Determine the [x, y] coordinate at the center of the cell enclosing the given text.  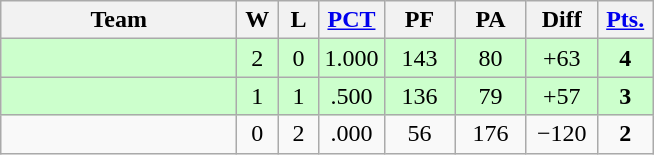
Team [119, 20]
.000 [352, 134]
4 [625, 58]
W [258, 20]
PA [490, 20]
+57 [562, 96]
Diff [562, 20]
Pts. [625, 20]
+63 [562, 58]
.500 [352, 96]
3 [625, 96]
1.000 [352, 58]
79 [490, 96]
PCT [352, 20]
136 [420, 96]
56 [420, 134]
80 [490, 58]
−120 [562, 134]
L [298, 20]
PF [420, 20]
176 [490, 134]
143 [420, 58]
